Search for the cell housing the specified text and yield its [X, Y] center coordinate. 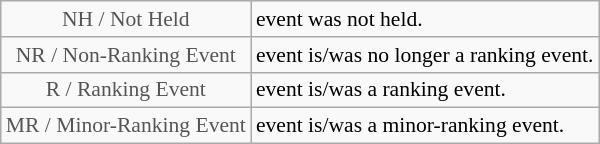
NR / Non-Ranking Event [126, 55]
event is/was no longer a ranking event. [425, 55]
event was not held. [425, 19]
event is/was a minor-ranking event. [425, 126]
R / Ranking Event [126, 90]
NH / Not Held [126, 19]
MR / Minor-Ranking Event [126, 126]
event is/was a ranking event. [425, 90]
